Pinpoint the cell where the given text exists, returning its (X, Y) midpoint coordinate. 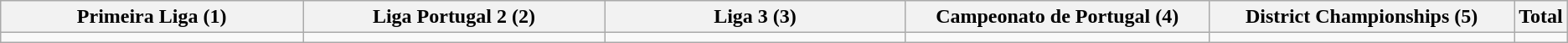
Campeonato de Portugal (4) (1057, 17)
Primeira Liga (1) (152, 17)
District Championships (5) (1362, 17)
Liga 3 (3) (756, 17)
Liga Portugal 2 (2) (454, 17)
Total (1541, 17)
